For the text-containing cell, return its midpoint in (x, y) coordinate format. 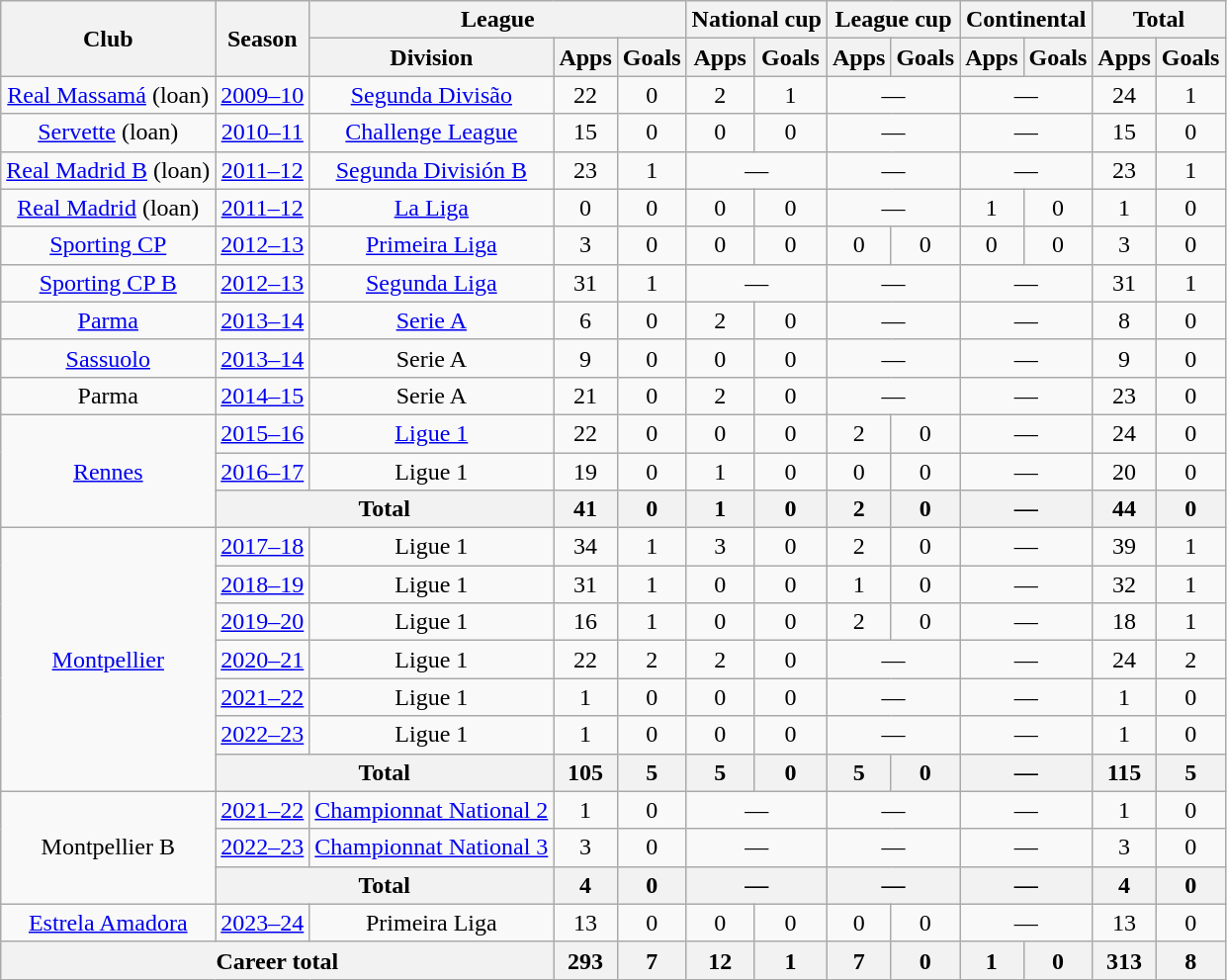
2020–21 (263, 660)
Servette (loan) (109, 133)
Sporting CP (109, 245)
Sporting CP B (109, 283)
293 (585, 960)
2010–11 (263, 133)
Real Massamá (loan) (109, 95)
League (498, 20)
2017–18 (263, 547)
Segunda Liga (431, 283)
12 (720, 960)
Real Madrid (loan) (109, 208)
La Liga (431, 208)
Championnat National 2 (431, 810)
League cup (893, 20)
16 (585, 622)
2014–15 (263, 396)
Rennes (109, 471)
Real Madrid B (loan) (109, 170)
32 (1124, 584)
Career total (277, 960)
6 (585, 320)
2015–16 (263, 433)
313 (1124, 960)
115 (1124, 772)
19 (585, 472)
2016–17 (263, 472)
44 (1124, 509)
2018–19 (263, 584)
21 (585, 396)
Estrela Amadora (109, 923)
National cup (756, 20)
39 (1124, 547)
Montpellier B (109, 847)
Club (109, 39)
Championnat National 3 (431, 847)
2019–20 (263, 622)
Continental (1026, 20)
105 (585, 772)
18 (1124, 622)
Segunda Divisão (431, 95)
20 (1124, 472)
41 (585, 509)
Division (431, 57)
Season (263, 39)
34 (585, 547)
2009–10 (263, 95)
Challenge League (431, 133)
2023–24 (263, 923)
Segunda División B (431, 170)
Montpellier (109, 660)
Sassuolo (109, 358)
